Return the [x, y] coordinate for the center point of the cell that contains the specified text.  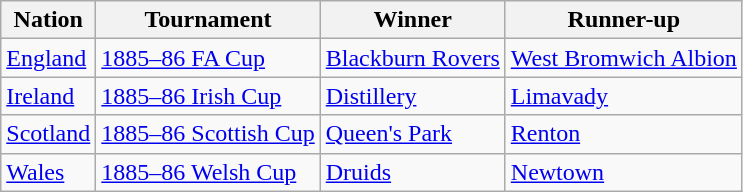
England [48, 58]
West Bromwich Albion [624, 58]
1885–86 Irish Cup [208, 96]
Queen's Park [412, 134]
1885–86 Scottish Cup [208, 134]
Blackburn Rovers [412, 58]
Runner-up [624, 20]
Nation [48, 20]
Ireland [48, 96]
Newtown [624, 172]
Distillery [412, 96]
Limavady [624, 96]
Wales [48, 172]
Druids [412, 172]
Tournament [208, 20]
Scotland [48, 134]
Renton [624, 134]
1885–86 FA Cup [208, 58]
Winner [412, 20]
1885–86 Welsh Cup [208, 172]
